For the text-containing cell, return its midpoint in (X, Y) coordinate format. 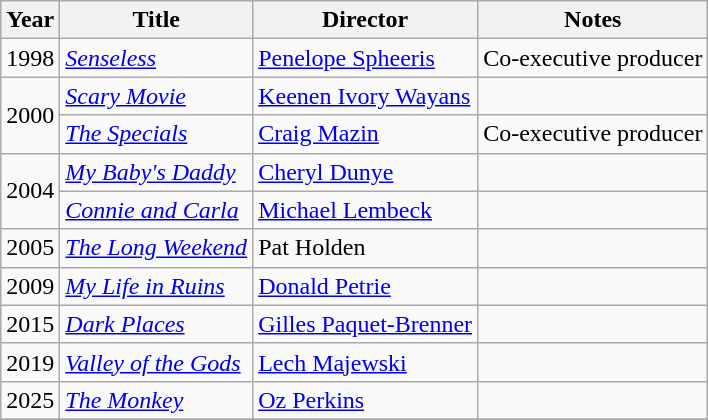
2009 (30, 286)
Scary Movie (156, 96)
Connie and Carla (156, 210)
Pat Holden (366, 248)
2019 (30, 362)
Gilles Paquet-Brenner (366, 324)
Lech Majewski (366, 362)
Director (366, 20)
Oz Perkins (366, 400)
Title (156, 20)
Notes (593, 20)
The Monkey (156, 400)
Cheryl Dunye (366, 172)
My Baby's Daddy (156, 172)
Michael Lembeck (366, 210)
Senseless (156, 58)
2025 (30, 400)
2000 (30, 115)
Keenen Ivory Wayans (366, 96)
Year (30, 20)
2004 (30, 191)
1998 (30, 58)
Donald Petrie (366, 286)
2015 (30, 324)
2005 (30, 248)
Dark Places (156, 324)
Craig Mazin (366, 134)
Valley of the Gods (156, 362)
The Specials (156, 134)
Penelope Spheeris (366, 58)
The Long Weekend (156, 248)
My Life in Ruins (156, 286)
